Capture the cell that displays the provided text and extract its (X, Y) central coordinate. 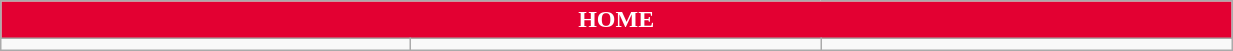
HOME (616, 20)
